Locate the cell with the specified text and output its [X, Y] center coordinate. 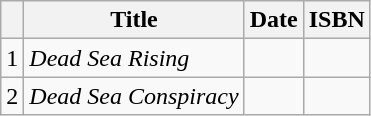
1 [12, 58]
Title [134, 20]
Dead Sea Conspiracy [134, 96]
2 [12, 96]
Dead Sea Rising [134, 58]
ISBN [336, 20]
Date [274, 20]
